Provide the (X, Y) coordinate of the cell's center where the given text is located.  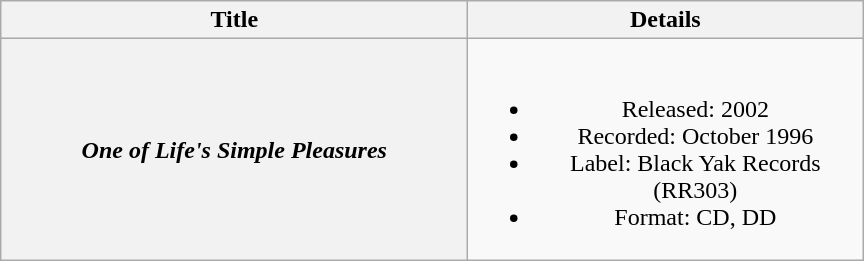
One of Life's Simple Pleasures (234, 150)
Title (234, 20)
Released: 2002Recorded: October 1996Label: Black Yak Records (RR303)Format: CD, DD (666, 150)
Details (666, 20)
